Identify which cell holds the provided text, then report its (X, Y) central coordinate. 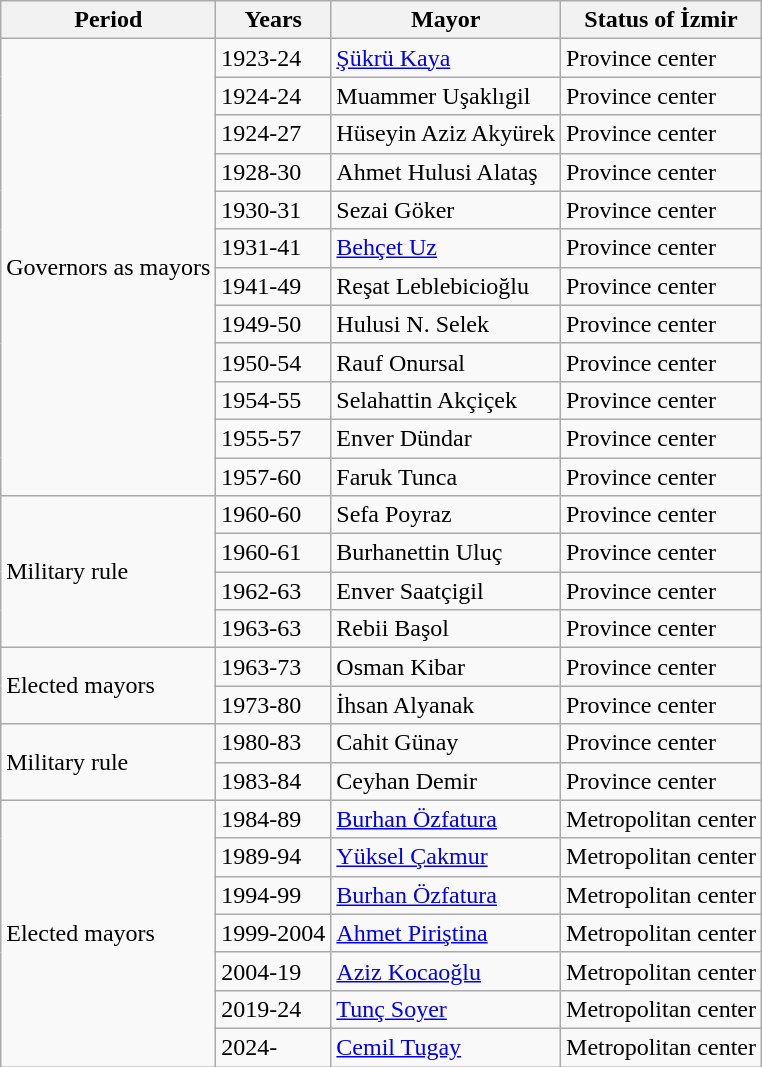
Aziz Kocaoğlu (446, 971)
Cemil Tugay (446, 1047)
Ceyhan Demir (446, 781)
Cahit Günay (446, 743)
1962-63 (274, 591)
Osman Kibar (446, 667)
1994-99 (274, 895)
2019-24 (274, 1009)
1999-2004 (274, 933)
Behçet Uz (446, 248)
Faruk Tunca (446, 477)
Enver Dündar (446, 438)
1960-60 (274, 515)
Sefa Poyraz (446, 515)
1955-57 (274, 438)
1954-55 (274, 400)
1984-89 (274, 819)
Selahattin Akçiçek (446, 400)
Tunç Soyer (446, 1009)
1941-49 (274, 286)
1923-24 (274, 58)
Reşat Leblebicioğlu (446, 286)
1957-60 (274, 477)
1931-41 (274, 248)
Yüksel Çakmur (446, 857)
Ahmet Hulusi Alataş (446, 172)
1949-50 (274, 324)
1950-54 (274, 362)
Ahmet Piriştina (446, 933)
Governors as mayors (108, 268)
2004-19 (274, 971)
Rebii Başol (446, 629)
1963-73 (274, 667)
1983-84 (274, 781)
1973-80 (274, 705)
İhsan Alyanak (446, 705)
1980-83 (274, 743)
Status of İzmir (662, 20)
Şükrü Kaya (446, 58)
Hüseyin Aziz Akyürek (446, 134)
1928-30 (274, 172)
1963-63 (274, 629)
Muammer Uşaklıgil (446, 96)
Years (274, 20)
1989-94 (274, 857)
Sezai Göker (446, 210)
1960-61 (274, 553)
1930-31 (274, 210)
Mayor (446, 20)
Burhanettin Uluç (446, 553)
Hulusi N. Selek (446, 324)
Rauf Onursal (446, 362)
Enver Saatçigil (446, 591)
1924-24 (274, 96)
1924-27 (274, 134)
Period (108, 20)
2024- (274, 1047)
